Provide the (X, Y) coordinate of the cell's center where the given text is located.  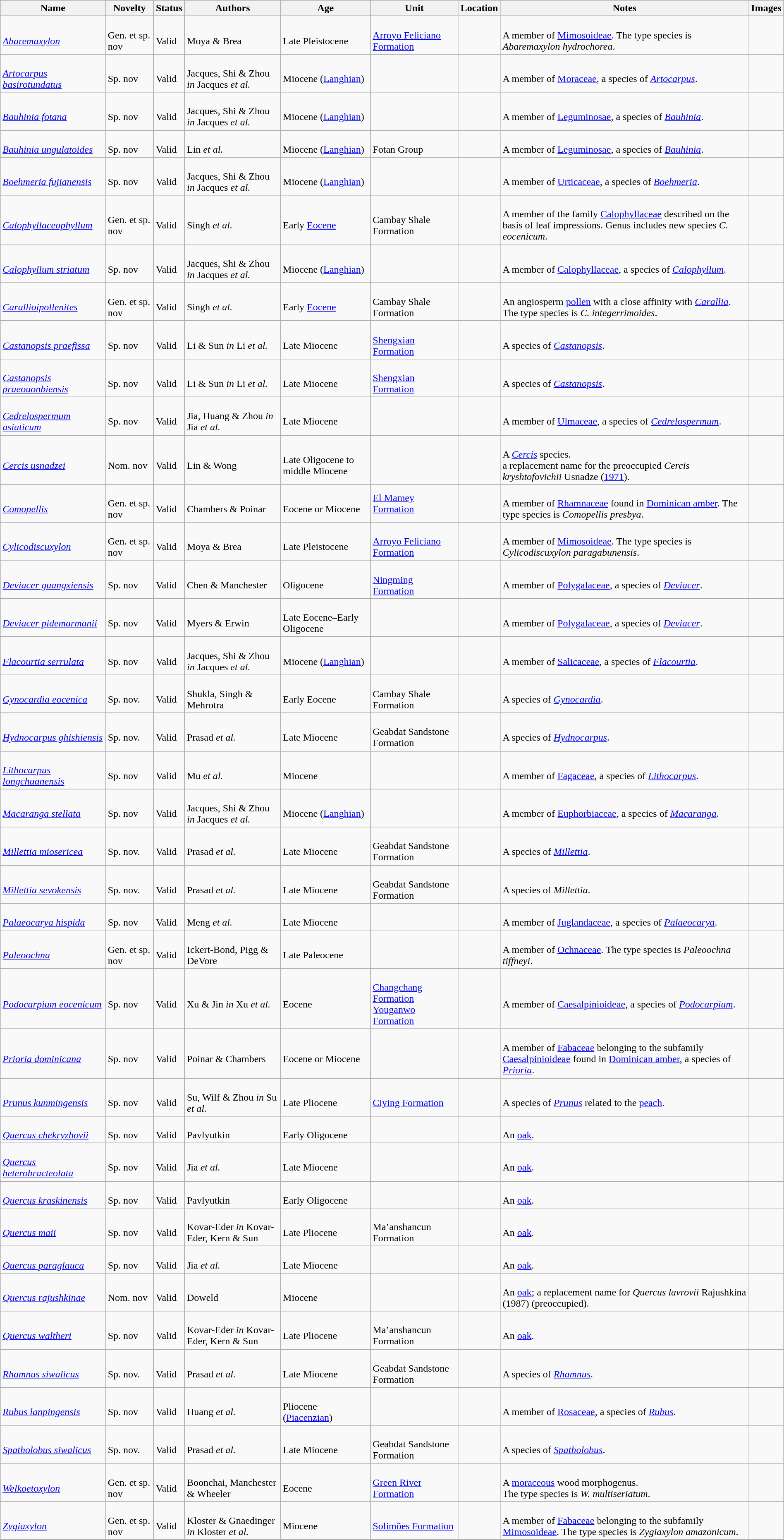
Changchang Formation Youganwo Formation (414, 998)
Cedrelospermum asiaticum (53, 416)
Age (326, 8)
Solimões Formation (414, 1521)
Unit (414, 8)
A member of Juglandaceae, a species of Palaeocarya. (624, 917)
Calophyllum striatum (53, 264)
Late Paleocene (326, 949)
Shukla, Singh & Mehrotra (232, 694)
Name (53, 8)
Boehmeria fujianensis (53, 176)
Quercus maii (53, 1227)
Quercus chekryzhovii (53, 1130)
A member of Salicaceae, a species of Flacourtia. (624, 656)
Novelty (129, 8)
Quercus waltheri (53, 1330)
An oak; a replacement name for Quercus lavrovii Rajushkina (1987) (preoccupied). (624, 1292)
Location (479, 8)
Ickert-Bond, Pigg & DeVore (232, 949)
An angiosperm pollen with a close affinity with Carallia. The type species is C. integerrimoides. (624, 302)
Deviacer guangxiensis (53, 580)
Cercis usnadzei (53, 460)
Castanopsis praefissa (53, 340)
Quercus rajushkinae (53, 1292)
A member of Mimosoideae. The type species is Abaremaxylon hydrochorea. (624, 35)
Poinar & Chambers (232, 1053)
Quercus heterobracteolata (53, 1162)
Xu & Jin in Xu et al. (232, 998)
Prunus kunmingensis (53, 1097)
Ciying Formation (414, 1097)
A member of the family Calophyllaceae described on the basis of leaf impressions. Genus includes new species C. eocenicum. (624, 220)
Carallioipollenites (53, 302)
Paleoochna (53, 949)
Deviacer pidemarmanii (53, 618)
A member of Rhamnaceae found in Dominican amber. The type species is Comopellis presbya. (624, 504)
Doweld (232, 1292)
Rubus lanpingensis (53, 1406)
Mu et al. (232, 770)
Chambers & Poinar (232, 504)
Zygiaxylon (53, 1521)
A member of Caesalpinioideae, a species of Podocarpium. (624, 998)
Chen & Manchester (232, 580)
A member of Fagaceae, a species of Lithocarpus. (624, 770)
Gynocardia eocenica (53, 694)
Lin & Wong (232, 460)
Millettia sevokensis (53, 884)
A member of Fabaceae belonging to the subfamily Mimosoideae. The type species is Zygiaxylon amazonicum. (624, 1521)
Lin et al. (232, 144)
Bauhinia fotana (53, 111)
Artocarpus basirotundatus (53, 73)
Oligocene (326, 580)
A member of Ochnaceae. The type species is Paleoochna tiffneyi. (624, 949)
A species of Prunus related to the peach. (624, 1097)
Cylicodiscuxylon (53, 542)
Images (766, 8)
A member of Rosaceae, a species of Rubus. (624, 1406)
Welkoetoxylon (53, 1482)
Boonchai, Manchester & Wheeler (232, 1482)
A member of Euphorbiaceae, a species of Macaranga. (624, 808)
Pliocene (Piacenzian) (326, 1406)
Meng et al. (232, 917)
Podocarpium eocenicum (53, 998)
Castanopsis praeouonbiensis (53, 378)
A species of Rhamnus. (624, 1368)
Quercus paraglauca (53, 1259)
Flacourtia serrulata (53, 656)
Late Eocene–Early Oligocene (326, 618)
Green River Formation (414, 1482)
Jia, Huang & Zhou in Jia et al. (232, 416)
A species of Hydnocarpus. (624, 732)
A member of Calophyllaceae, a species of Calophyllum. (624, 264)
A species of Gynocardia. (624, 694)
Comopellis (53, 504)
Rhamnus siwalicus (53, 1368)
A member of Moraceae, a species of Artocarpus. (624, 73)
Abaremaxylon (53, 35)
Bauhinia ungulatoides (53, 144)
Kloster & Gnaedinger in Kloster et al. (232, 1521)
Late Oligocene to middle Miocene (326, 460)
A member of Ulmaceae, a species of Cedrelospermum. (624, 416)
Hydnocarpus ghishiensis (53, 732)
Prioria dominicana (53, 1053)
El Mamey Formation (414, 504)
A species of Spatholobus. (624, 1444)
A member of Fabaceae belonging to the subfamily Caesalpinioideae found in Dominican amber, a species of Prioria. (624, 1053)
A member of Urticaceae, a species of Boehmeria. (624, 176)
Millettia miosericea (53, 846)
Fotan Group (414, 144)
Spatholobus siwalicus (53, 1444)
Status (169, 8)
Authors (232, 8)
Su, Wilf & Zhou in Su et al. (232, 1097)
Huang et al. (232, 1406)
Palaeocarya hispida (53, 917)
Lithocarpus longchuanensis (53, 770)
Ningming Formation (414, 580)
Notes (624, 8)
A member of Mimosoideae. The type species is Cylicodiscuxylon paragabunensis. (624, 542)
Macaranga stellata (53, 808)
Calophyllaceophyllum (53, 220)
Quercus kraskinensis (53, 1195)
A moraceous wood morphogenus. The type species is W. multiseriatum. (624, 1482)
A Cercis species. a replacement name for the preoccupied Cercis kryshtofovichii Usnadze (1971). (624, 460)
Myers & Erwin (232, 618)
